Return [X, Y] of the center of cell containing provided text 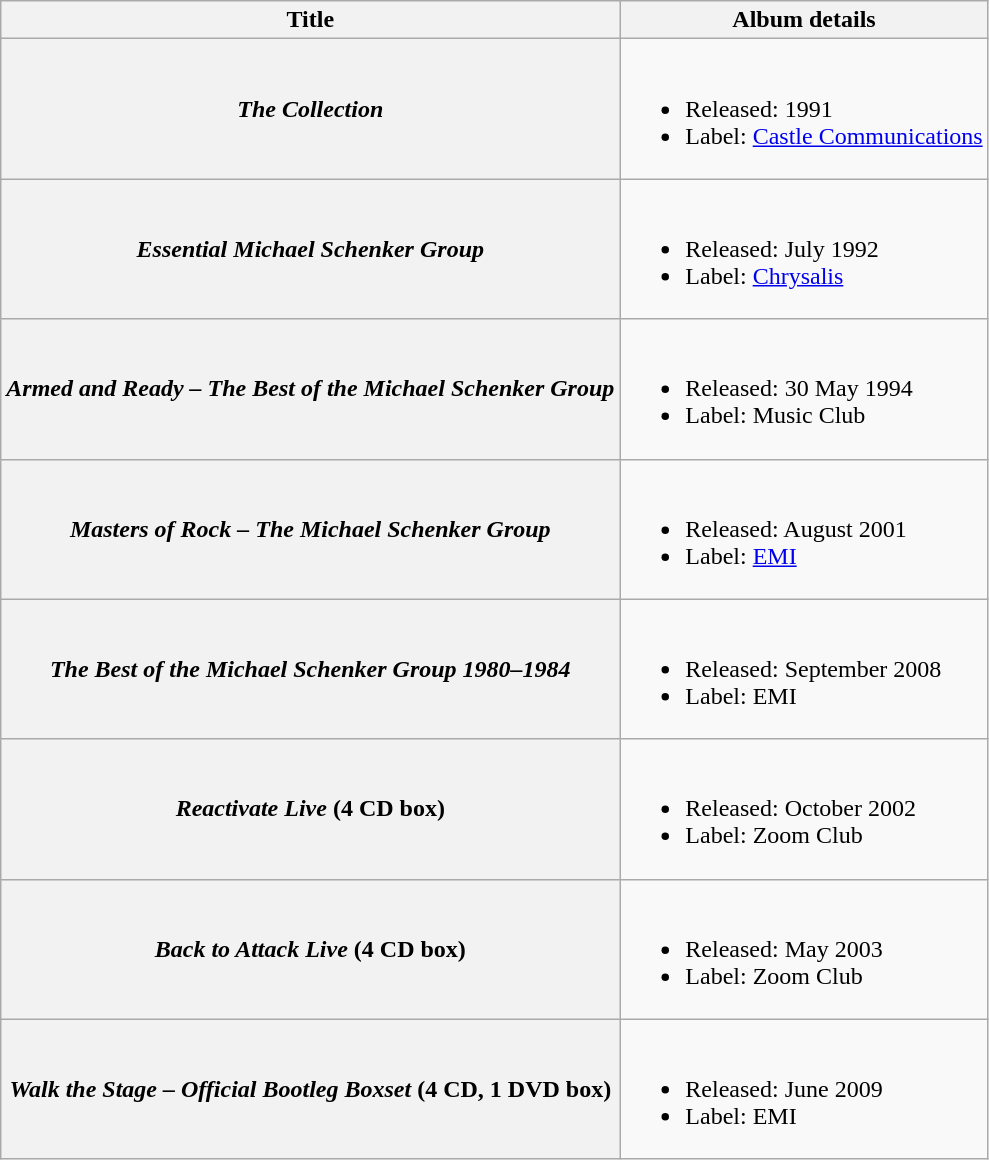
Released: 1991Label: Castle Communications [804, 109]
Essential Michael Schenker Group [310, 249]
Released: June 2009Label: EMI [804, 1089]
The Collection [310, 109]
Masters of Rock – The Michael Schenker Group [310, 529]
Released: 30 May 1994Label: Music Club [804, 389]
Reactivate Live (4 CD box) [310, 809]
Walk the Stage – Official Bootleg Boxset (4 CD, 1 DVD box) [310, 1089]
The Best of the Michael Schenker Group 1980–1984 [310, 669]
Released: July 1992Label: Chrysalis [804, 249]
Released: May 2003Label: Zoom Club [804, 949]
Armed and Ready – The Best of the Michael Schenker Group [310, 389]
Released: September 2008Label: EMI [804, 669]
Released: August 2001Label: EMI [804, 529]
Album details [804, 20]
Released: October 2002Label: Zoom Club [804, 809]
Title [310, 20]
Back to Attack Live (4 CD box) [310, 949]
